Find where the given text appears and provide that cell's center as (X, Y) coordinate. 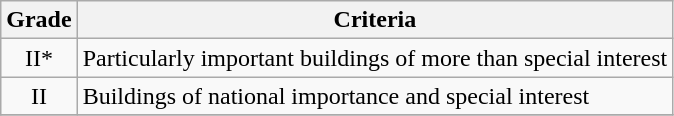
Buildings of national importance and special interest (375, 96)
II* (39, 58)
Criteria (375, 20)
II (39, 96)
Particularly important buildings of more than special interest (375, 58)
Grade (39, 20)
